Pinpoint the cell where the given text exists, returning its [x, y] midpoint coordinate. 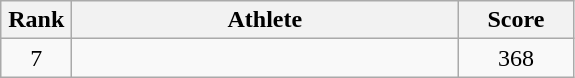
7 [36, 58]
Athlete [265, 20]
368 [516, 58]
Rank [36, 20]
Score [516, 20]
